For the text-containing cell, return its midpoint in (x, y) coordinate format. 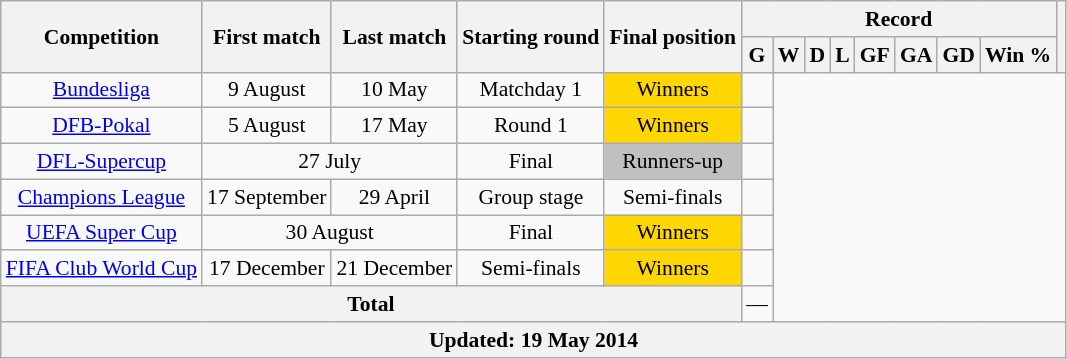
DFB-Pokal (102, 126)
17 December (266, 269)
G (757, 55)
10 May (394, 90)
L (842, 55)
Final position (672, 36)
FIFA Club World Cup (102, 269)
21 December (394, 269)
Bundesliga (102, 90)
9 August (266, 90)
Record (898, 19)
GF (875, 55)
First match (266, 36)
17 May (394, 126)
Total (371, 304)
UEFA Super Cup (102, 233)
D (817, 55)
30 August (330, 233)
Round 1 (530, 126)
GA (916, 55)
DFL-Supercup (102, 162)
17 September (266, 197)
Matchday 1 (530, 90)
— (757, 304)
29 April (394, 197)
Starting round (530, 36)
27 July (330, 162)
Competition (102, 36)
Win % (1018, 55)
Last match (394, 36)
Group stage (530, 197)
GD (958, 55)
5 August (266, 126)
Updated: 19 May 2014 (534, 340)
Champions League (102, 197)
W (789, 55)
Runners-up (672, 162)
